Identify which cell holds the provided text, then report its [x, y] central coordinate. 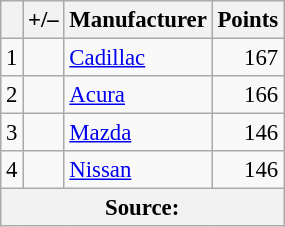
4 [12, 170]
2 [12, 95]
Manufacturer [138, 20]
+/– [44, 20]
1 [12, 58]
Cadillac [138, 58]
Mazda [138, 133]
Points [248, 20]
Source: [142, 208]
166 [248, 95]
3 [12, 133]
Nissan [138, 170]
167 [248, 58]
Acura [138, 95]
